Search for the cell housing the specified text and yield its [x, y] center coordinate. 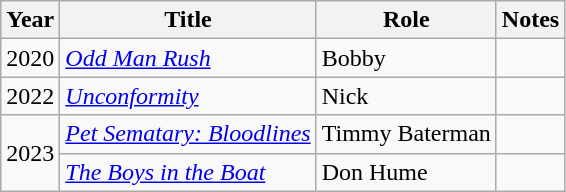
Don Hume [406, 172]
2022 [30, 96]
Bobby [406, 58]
The Boys in the Boat [188, 172]
Year [30, 20]
Pet Sematary: Bloodlines [188, 134]
Title [188, 20]
2023 [30, 153]
Timmy Baterman [406, 134]
Odd Man Rush [188, 58]
Nick [406, 96]
2020 [30, 58]
Notes [530, 20]
Unconformity [188, 96]
Role [406, 20]
